Provide the (x, y) coordinate of the cell's center where the given text is located.  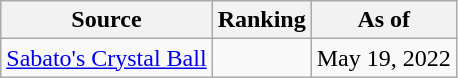
May 19, 2022 (384, 58)
Sabato's Crystal Ball (106, 58)
Ranking (262, 20)
As of (384, 20)
Source (106, 20)
